Provide the [X, Y] coordinate of the cell's center where the given text is located.  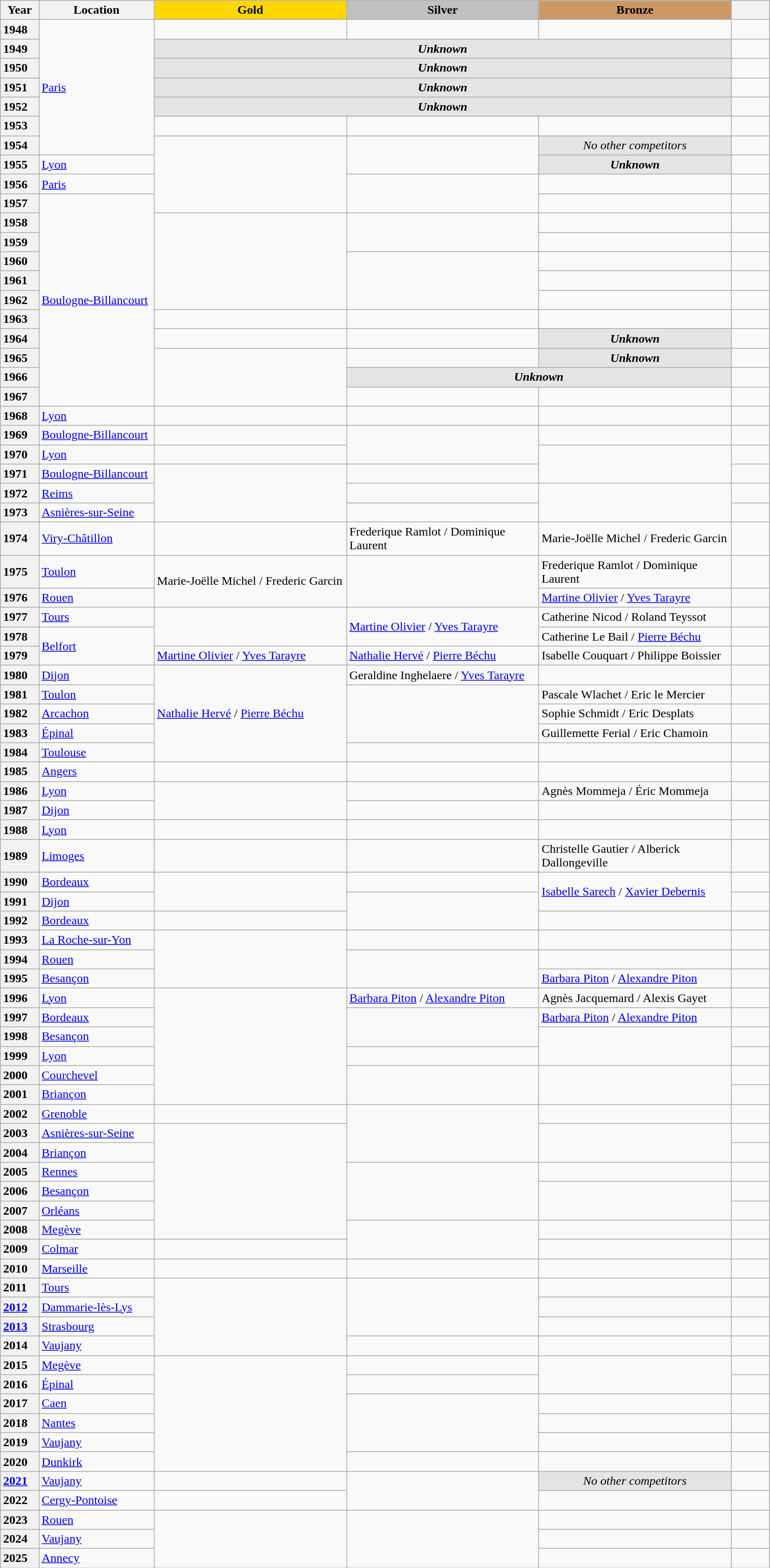
1981 [20, 694]
1972 [20, 493]
1986 [20, 791]
1963 [20, 319]
1948 [20, 29]
Orléans [96, 1211]
2016 [20, 1384]
1990 [20, 882]
Viry-Châtillon [96, 538]
1994 [20, 959]
1977 [20, 617]
Reims [96, 493]
2008 [20, 1230]
Christelle Gautier / Alberick Dallongeville [634, 856]
1974 [20, 538]
1983 [20, 733]
2018 [20, 1423]
1970 [20, 454]
1956 [20, 184]
1973 [20, 512]
2015 [20, 1365]
1960 [20, 261]
2000 [20, 1075]
2001 [20, 1094]
2007 [20, 1211]
1955 [20, 164]
1996 [20, 998]
1989 [20, 856]
Cergy-Pontoise [96, 1500]
2006 [20, 1191]
Catherine Le Bail / Pierre Béchu [634, 637]
Pascale Wlachet / Eric le Mercier [634, 694]
Location [96, 10]
Bronze [634, 10]
1999 [20, 1056]
1976 [20, 598]
2022 [20, 1500]
1950 [20, 68]
Geraldine Inghelaere / Yves Tarayre [443, 675]
Angers [96, 772]
2019 [20, 1442]
2005 [20, 1172]
1953 [20, 126]
Year [20, 10]
Gold [251, 10]
Nantes [96, 1423]
Rennes [96, 1172]
Belfort [96, 646]
1995 [20, 979]
2020 [20, 1461]
1959 [20, 242]
2002 [20, 1114]
2014 [20, 1346]
Strasbourg [96, 1326]
1951 [20, 87]
Limoges [96, 856]
2023 [20, 1519]
Toulouse [96, 752]
1997 [20, 1017]
Isabelle Couquart / Philippe Boissier [634, 656]
La Roche-sur-Yon [96, 940]
2013 [20, 1326]
1971 [20, 474]
2017 [20, 1404]
2025 [20, 1558]
2021 [20, 1481]
2003 [20, 1133]
Marseille [96, 1269]
1984 [20, 752]
1958 [20, 222]
2004 [20, 1152]
1992 [20, 921]
1966 [20, 377]
Annecy [96, 1558]
2024 [20, 1539]
1961 [20, 281]
1954 [20, 145]
2012 [20, 1307]
1964 [20, 339]
Grenoble [96, 1114]
Caen [96, 1404]
Courchevel [96, 1075]
1962 [20, 300]
Arcachon [96, 714]
Catherine Nicod / Roland Teyssot [634, 617]
1967 [20, 396]
Agnès Jacquemard / Alexis Gayet [634, 998]
1993 [20, 940]
1980 [20, 675]
1985 [20, 772]
Dunkirk [96, 1461]
1979 [20, 656]
1952 [20, 107]
1987 [20, 810]
1968 [20, 416]
1969 [20, 435]
1988 [20, 829]
1978 [20, 637]
Dammarie-lès-Lys [96, 1307]
2010 [20, 1269]
Silver [443, 10]
2009 [20, 1249]
1965 [20, 358]
1991 [20, 901]
Agnès Mommeja / Éric Mommeja [634, 791]
1998 [20, 1037]
1949 [20, 49]
Isabelle Sarech / Xavier Debernis [634, 891]
Sophie Schmidt / Eric Desplats [634, 714]
2011 [20, 1288]
1975 [20, 572]
Colmar [96, 1249]
1957 [20, 203]
1982 [20, 714]
Guillemette Ferial / Eric Chamoin [634, 733]
